Return (x, y) of the center of cell containing provided text 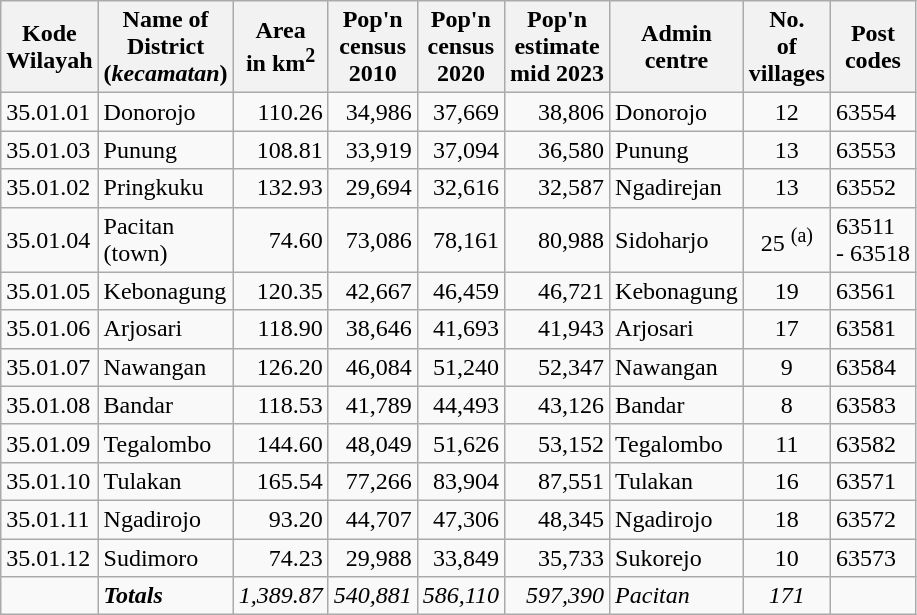
540,881 (372, 596)
29,988 (372, 557)
29,694 (372, 188)
63583 (872, 405)
25 (a) (786, 240)
35.01.01 (50, 112)
33,919 (372, 150)
38,646 (372, 329)
41,789 (372, 405)
35.01.07 (50, 367)
118.53 (280, 405)
132.93 (280, 188)
63584 (872, 367)
35.01.09 (50, 443)
126.20 (280, 367)
32,587 (558, 188)
18 (786, 519)
8 (786, 405)
Area in km2 (280, 47)
37,669 (460, 112)
35.01.12 (50, 557)
35.01.08 (50, 405)
No. ofvillages (786, 47)
586,110 (460, 596)
35,733 (558, 557)
36,580 (558, 150)
Pacitan (677, 596)
Sidoharjo (677, 240)
Pacitan (town) (166, 240)
35.01.02 (50, 188)
63553 (872, 150)
77,266 (372, 481)
42,667 (372, 291)
63573 (872, 557)
53,152 (558, 443)
48,049 (372, 443)
43,126 (558, 405)
46,084 (372, 367)
Kode Wilayah (50, 47)
93.20 (280, 519)
63554 (872, 112)
35.01.03 (50, 150)
51,240 (460, 367)
35.01.04 (50, 240)
74.60 (280, 240)
41,943 (558, 329)
Totals (166, 596)
34,986 (372, 112)
37,094 (460, 150)
Sukorejo (677, 557)
44,493 (460, 405)
35.01.06 (50, 329)
41,693 (460, 329)
32,616 (460, 188)
12 (786, 112)
11 (786, 443)
Name ofDistrict(kecamatan) (166, 47)
87,551 (558, 481)
9 (786, 367)
83,904 (460, 481)
63561 (872, 291)
171 (786, 596)
Postcodes (872, 47)
120.35 (280, 291)
19 (786, 291)
33,849 (460, 557)
52,347 (558, 367)
Pop'ncensus2020 (460, 47)
Pop'ncensus2010 (372, 47)
16 (786, 481)
165.54 (280, 481)
Sudimoro (166, 557)
80,988 (558, 240)
35.01.11 (50, 519)
63571 (872, 481)
63552 (872, 188)
17 (786, 329)
144.60 (280, 443)
74.23 (280, 557)
108.81 (280, 150)
597,390 (558, 596)
Ngadirejan (677, 188)
Admincentre (677, 47)
46,459 (460, 291)
46,721 (558, 291)
51,626 (460, 443)
48,345 (558, 519)
44,707 (372, 519)
47,306 (460, 519)
Pop'nestimatemid 2023 (558, 47)
63511- 63518 (872, 240)
Pringkuku (166, 188)
78,161 (460, 240)
73,086 (372, 240)
1,389.87 (280, 596)
63572 (872, 519)
63581 (872, 329)
63582 (872, 443)
35.01.10 (50, 481)
35.01.05 (50, 291)
10 (786, 557)
118.90 (280, 329)
110.26 (280, 112)
38,806 (558, 112)
